Scan for the cell matching the given text and deliver its (x, y) coordinate at center. 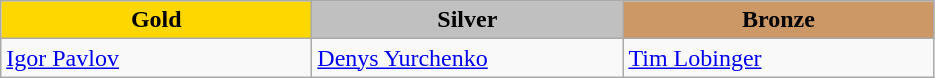
Gold (156, 20)
Denys Yurchenko (468, 58)
Tim Lobinger (778, 58)
Silver (468, 20)
Bronze (778, 20)
Igor Pavlov (156, 58)
